Output the [X, Y] coordinate of the center of the cell containing the given text.  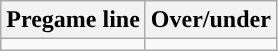
Pregame line [74, 20]
Over/under [210, 20]
